Determine the [X, Y] coordinate at the center of the cell enclosing the given text.  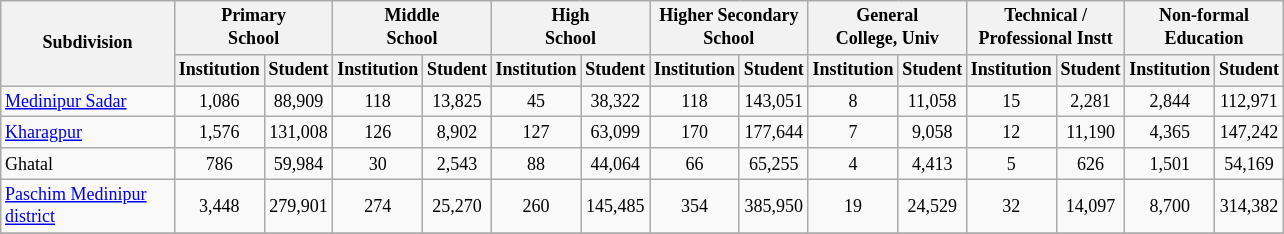
15 [1011, 102]
786 [219, 164]
19 [853, 206]
1,501 [1170, 164]
54,169 [1250, 164]
11,190 [1090, 132]
2,543 [458, 164]
145,485 [616, 206]
279,901 [298, 206]
59,984 [298, 164]
88,909 [298, 102]
Ghatal [88, 164]
5 [1011, 164]
626 [1090, 164]
127 [536, 132]
65,255 [774, 164]
HighSchool [570, 28]
12 [1011, 132]
13,825 [458, 102]
32 [1011, 206]
66 [695, 164]
314,382 [1250, 206]
Kharagpur [88, 132]
8 [853, 102]
4,365 [1170, 132]
1,576 [219, 132]
126 [378, 132]
24,529 [932, 206]
1,086 [219, 102]
112,971 [1250, 102]
38,322 [616, 102]
260 [536, 206]
4 [853, 164]
Subdivision [88, 44]
30 [378, 164]
385,950 [774, 206]
354 [695, 206]
45 [536, 102]
11,058 [932, 102]
Non-formalEducation [1204, 28]
88 [536, 164]
131,008 [298, 132]
147,242 [1250, 132]
3,448 [219, 206]
Technical /Professional Instt [1045, 28]
25,270 [458, 206]
PrimarySchool [253, 28]
14,097 [1090, 206]
63,099 [616, 132]
177,644 [774, 132]
GeneralCollege, Univ [887, 28]
4,413 [932, 164]
9,058 [932, 132]
Higher SecondarySchool [729, 28]
8,902 [458, 132]
2,281 [1090, 102]
274 [378, 206]
2,844 [1170, 102]
170 [695, 132]
8,700 [1170, 206]
MiddleSchool [412, 28]
Medinipur Sadar [88, 102]
143,051 [774, 102]
Paschim Medinipur district [88, 206]
44,064 [616, 164]
7 [853, 132]
